Return the [X, Y] coordinate for the center point of the cell that contains the specified text.  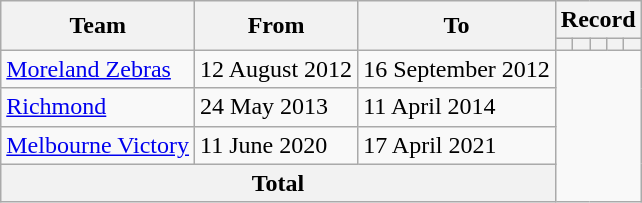
Richmond [98, 107]
Moreland Zebras [98, 69]
16 September 2012 [457, 69]
11 April 2014 [457, 107]
Total [278, 183]
Team [98, 26]
11 June 2020 [276, 145]
Melbourne Victory [98, 145]
17 April 2021 [457, 145]
From [276, 26]
To [457, 26]
Record [598, 20]
24 May 2013 [276, 107]
12 August 2012 [276, 69]
